Determine the (x, y) coordinate at the center of the cell enclosing the given text.  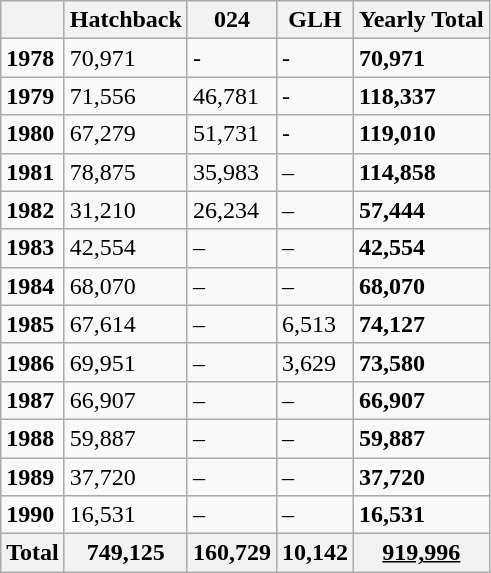
51,731 (232, 134)
119,010 (421, 134)
Total (33, 553)
35,983 (232, 172)
10,142 (314, 553)
67,279 (126, 134)
1985 (33, 324)
1984 (33, 286)
118,337 (421, 96)
67,614 (126, 324)
114,858 (421, 172)
31,210 (126, 210)
1978 (33, 58)
78,875 (126, 172)
73,580 (421, 362)
74,127 (421, 324)
1981 (33, 172)
Hatchback (126, 20)
71,556 (126, 96)
919,996 (421, 553)
024 (232, 20)
160,729 (232, 553)
1979 (33, 96)
1990 (33, 515)
749,125 (126, 553)
Yearly Total (421, 20)
3,629 (314, 362)
46,781 (232, 96)
1986 (33, 362)
1987 (33, 400)
69,951 (126, 362)
57,444 (421, 210)
1982 (33, 210)
26,234 (232, 210)
GLH (314, 20)
1988 (33, 438)
6,513 (314, 324)
1983 (33, 248)
1980 (33, 134)
1989 (33, 477)
